Determine the [x, y] coordinate at the center of the cell enclosing the given text.  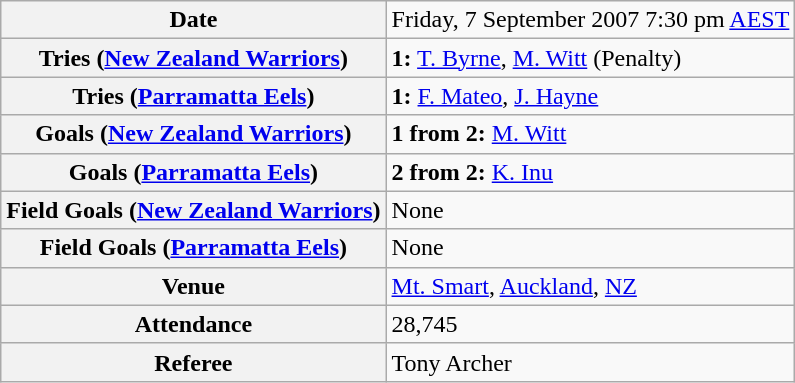
Date [194, 20]
Attendance [194, 324]
Mt. Smart, Auckland, NZ [590, 286]
1: T. Byrne, M. Witt (Penalty) [590, 58]
Tony Archer [590, 362]
Venue [194, 286]
Tries (Parramatta Eels) [194, 96]
28,745 [590, 324]
Friday, 7 September 2007 7:30 pm AEST [590, 20]
Goals (Parramatta Eels) [194, 172]
Goals (New Zealand Warriors) [194, 134]
Tries (New Zealand Warriors) [194, 58]
1: F. Mateo, J. Hayne [590, 96]
Field Goals (New Zealand Warriors) [194, 210]
1 from 2: M. Witt [590, 134]
Referee [194, 362]
Field Goals (Parramatta Eels) [194, 248]
2 from 2: K. Inu [590, 172]
